Locate the cell with the specified text and output its (x, y) center coordinate. 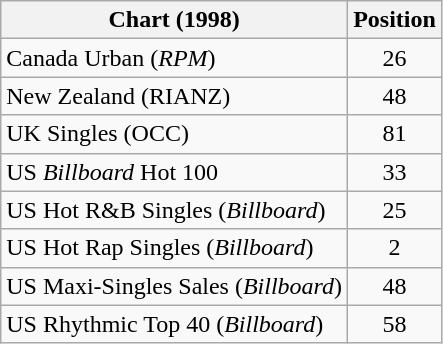
2 (395, 248)
US Maxi-Singles Sales (Billboard) (174, 286)
Position (395, 20)
58 (395, 324)
UK Singles (OCC) (174, 134)
33 (395, 172)
US Hot R&B Singles (Billboard) (174, 210)
US Hot Rap Singles (Billboard) (174, 248)
25 (395, 210)
81 (395, 134)
New Zealand (RIANZ) (174, 96)
Canada Urban (RPM) (174, 58)
US Billboard Hot 100 (174, 172)
26 (395, 58)
Chart (1998) (174, 20)
US Rhythmic Top 40 (Billboard) (174, 324)
